Identify which cell holds the provided text, then report its [x, y] central coordinate. 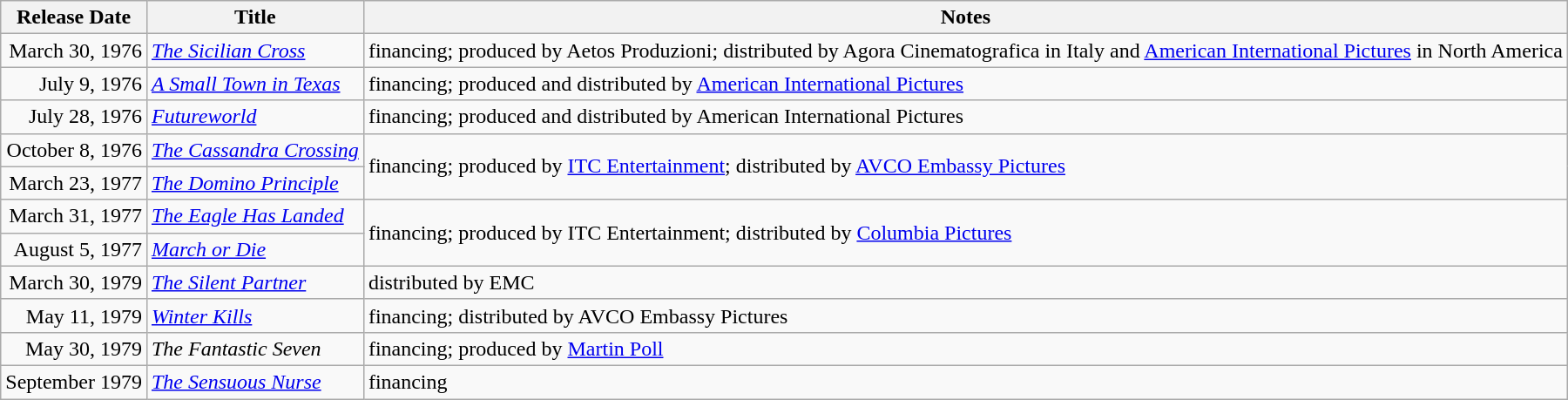
distributed by EMC [965, 282]
A Small Town in Texas [254, 84]
financing; produced by Martin Poll [965, 349]
July 9, 1976 [74, 84]
March 23, 1977 [74, 183]
financing; distributed by AVCO Embassy Pictures [965, 315]
The Silent Partner [254, 282]
March 30, 1979 [74, 282]
The Sensuous Nurse [254, 382]
March or Die [254, 249]
Release Date [74, 17]
May 30, 1979 [74, 349]
Notes [965, 17]
May 11, 1979 [74, 315]
financing [965, 382]
financing; produced by ITC Entertainment; distributed by Columbia Pictures [965, 233]
August 5, 1977 [74, 249]
July 28, 1976 [74, 117]
October 8, 1976 [74, 150]
The Fantastic Seven [254, 349]
The Eagle Has Landed [254, 216]
The Cassandra Crossing [254, 150]
Winter Kills [254, 315]
The Domino Principle [254, 183]
financing; produced by ITC Entertainment; distributed by AVCO Embassy Pictures [965, 166]
September 1979 [74, 382]
Futureworld [254, 117]
March 31, 1977 [74, 216]
March 30, 1976 [74, 51]
financing; produced by Aetos Produzioni; distributed by Agora Cinematografica in Italy and American International Pictures in North America [965, 51]
The Sicilian Cross [254, 51]
Title [254, 17]
